Determine the [X, Y] coordinate at the center of the cell enclosing the given text.  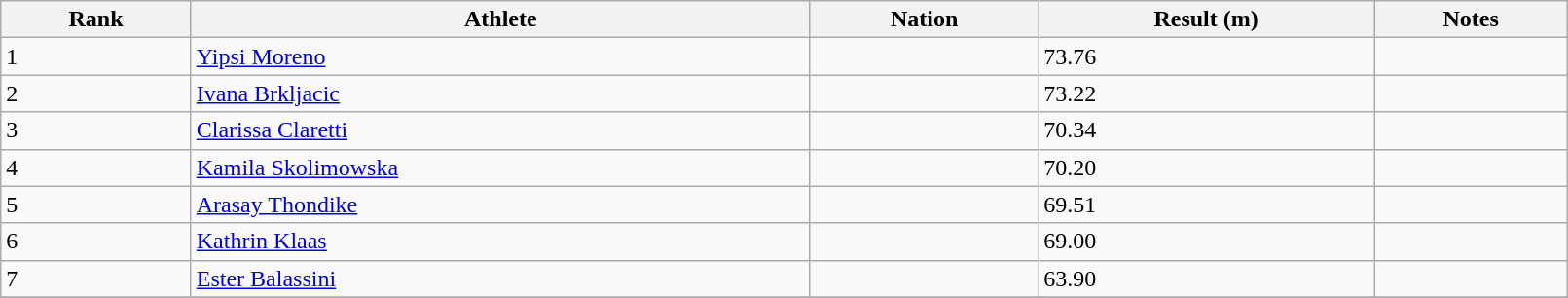
Nation [924, 19]
4 [95, 168]
Ester Balassini [500, 279]
70.34 [1207, 130]
Kathrin Klaas [500, 242]
70.20 [1207, 168]
73.22 [1207, 93]
6 [95, 242]
Yipsi Moreno [500, 56]
Clarissa Claretti [500, 130]
7 [95, 279]
Athlete [500, 19]
5 [95, 205]
Rank [95, 19]
Arasay Thondike [500, 205]
Kamila Skolimowska [500, 168]
2 [95, 93]
69.51 [1207, 205]
1 [95, 56]
63.90 [1207, 279]
Ivana Brkljacic [500, 93]
Result (m) [1207, 19]
69.00 [1207, 242]
3 [95, 130]
73.76 [1207, 56]
Notes [1472, 19]
